Locate the cell with the specified text and output its [X, Y] center coordinate. 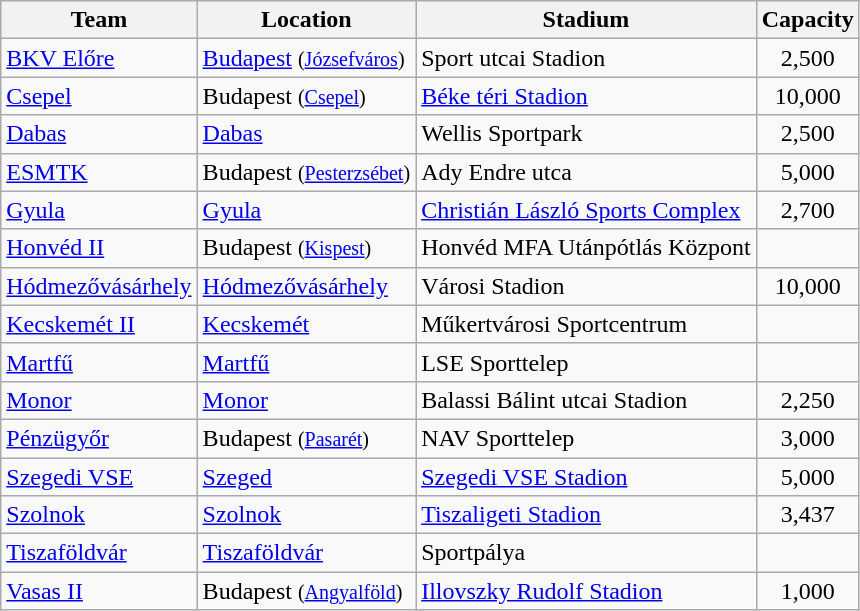
Kecskemét [306, 324]
Csepel [99, 96]
Budapest (Pesterzsébet) [306, 172]
LSE Sporttelep [586, 362]
NAV Sporttelep [586, 438]
3,000 [808, 438]
BKV Előre [99, 58]
Sportpálya [586, 553]
Honvéd MFA Utánpótlás Központ [586, 248]
Tiszaligeti Stadion [586, 515]
2,250 [808, 400]
ESMTK [99, 172]
Pénzügyőr [99, 438]
Budapest (Kispest) [306, 248]
Budapest (Angyalföld) [306, 591]
3,437 [808, 515]
Szeged [306, 477]
Béke téri Stadion [586, 96]
Ady Endre utca [586, 172]
Team [99, 20]
Szegedi VSE [99, 477]
Városi Stadion [586, 286]
Kecskemét II [99, 324]
Sport utcai Stadion [586, 58]
Wellis Sportpark [586, 134]
Szegedi VSE Stadion [586, 477]
Műkertvárosi Sportcentrum [586, 324]
Honvéd II [99, 248]
Budapest (Pasarét) [306, 438]
Capacity [808, 20]
Christián László Sports Complex [586, 210]
Location [306, 20]
Stadium [586, 20]
Budapest (Józsefváros) [306, 58]
1,000 [808, 591]
Budapest (Csepel) [306, 96]
Balassi Bálint utcai Stadion [586, 400]
Illovszky Rudolf Stadion [586, 591]
Vasas II [99, 591]
2,700 [808, 210]
